Return (X, Y) of the center of cell containing provided text 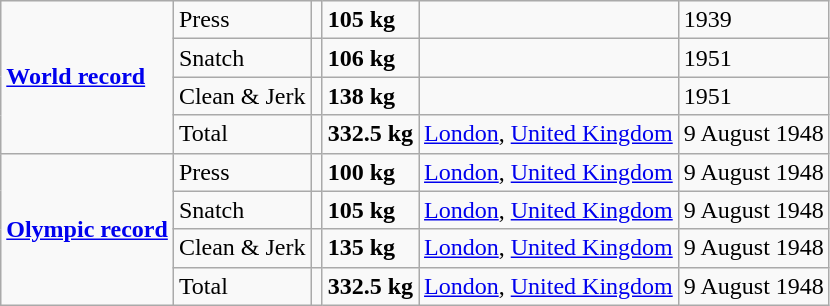
106 kg (370, 58)
Olympic record (88, 229)
World record (88, 77)
100 kg (370, 172)
1939 (754, 20)
135 kg (370, 248)
138 kg (370, 96)
